Scan for the cell matching the given text and deliver its [x, y] coordinate at center. 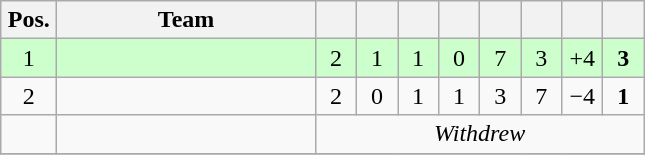
Pos. [29, 20]
Withdrew [479, 134]
Team [186, 20]
−4 [582, 96]
+4 [582, 58]
